Capture the cell that displays the provided text and extract its (x, y) central coordinate. 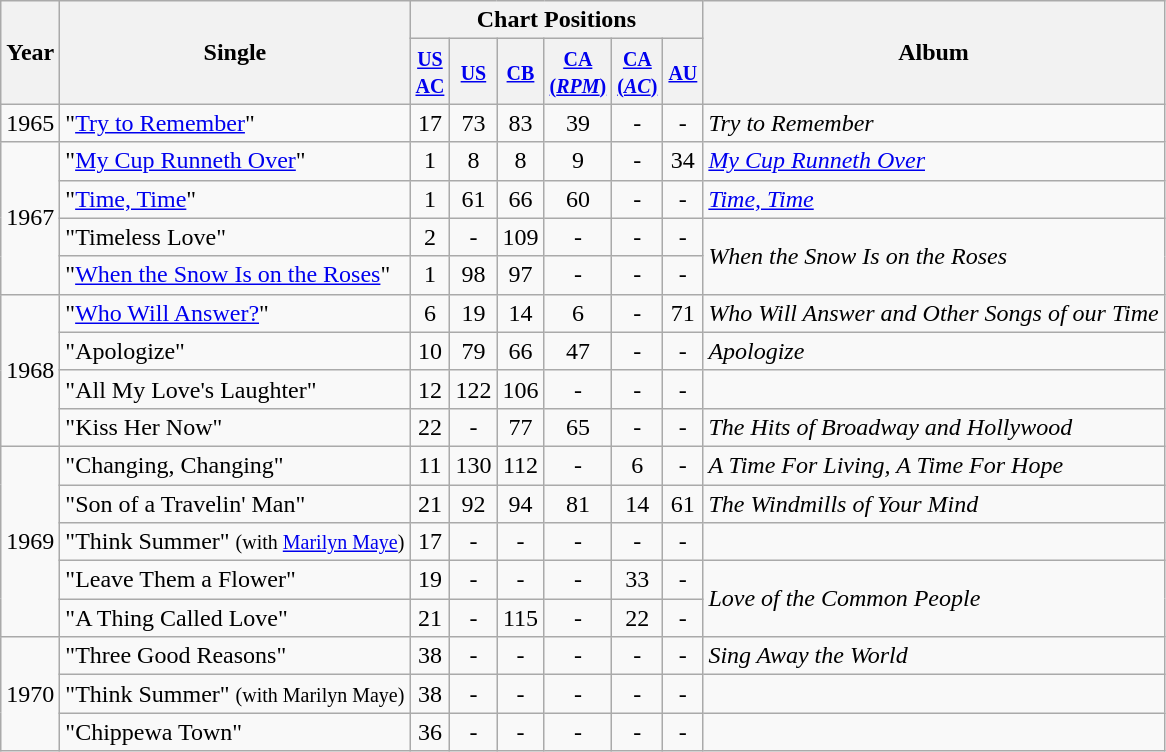
A Time For Living, A Time For Hope (934, 465)
"All My Love's Laughter" (235, 389)
109 (520, 237)
"Changing, Changing" (235, 465)
CA(RPM) (578, 72)
1967 (30, 218)
"Try to Remember" (235, 123)
"My Cup Runneth Over" (235, 161)
122 (474, 389)
"Kiss Her Now" (235, 427)
112 (520, 465)
79 (474, 351)
10 (430, 351)
83 (520, 123)
106 (520, 389)
"Timeless Love" (235, 237)
60 (578, 199)
Single (235, 52)
11 (430, 465)
12 (430, 389)
"When the Snow Is on the Roses" (235, 275)
Try to Remember (934, 123)
Album (934, 52)
"Three Good Reasons" (235, 656)
36 (430, 732)
"Who Will Answer?" (235, 313)
Time, Time (934, 199)
The Windmills of Your Mind (934, 503)
Who Will Answer and Other Songs of our Time (934, 313)
92 (474, 503)
"Chippewa Town" (235, 732)
AU (683, 72)
73 (474, 123)
65 (578, 427)
Apologize (934, 351)
"Son of a Travelin' Man" (235, 503)
33 (638, 580)
When the Snow Is on the Roses (934, 256)
Chart Positions (556, 20)
"Leave Them a Flower" (235, 580)
1965 (30, 123)
Sing Away the World (934, 656)
"A Thing Called Love" (235, 618)
47 (578, 351)
"Apologize" (235, 351)
"Time, Time" (235, 199)
Love of the Common People (934, 599)
9 (578, 161)
US (474, 72)
77 (520, 427)
Year (30, 52)
The Hits of Broadway and Hollywood (934, 427)
97 (520, 275)
CB (520, 72)
98 (474, 275)
34 (683, 161)
81 (578, 503)
US AC (430, 72)
39 (578, 123)
71 (683, 313)
1969 (30, 541)
130 (474, 465)
94 (520, 503)
My Cup Runneth Over (934, 161)
2 (430, 237)
1970 (30, 694)
115 (520, 618)
1968 (30, 370)
CA(AC) (638, 72)
